Provide the [X, Y] coordinate of the cell's center where the given text is located.  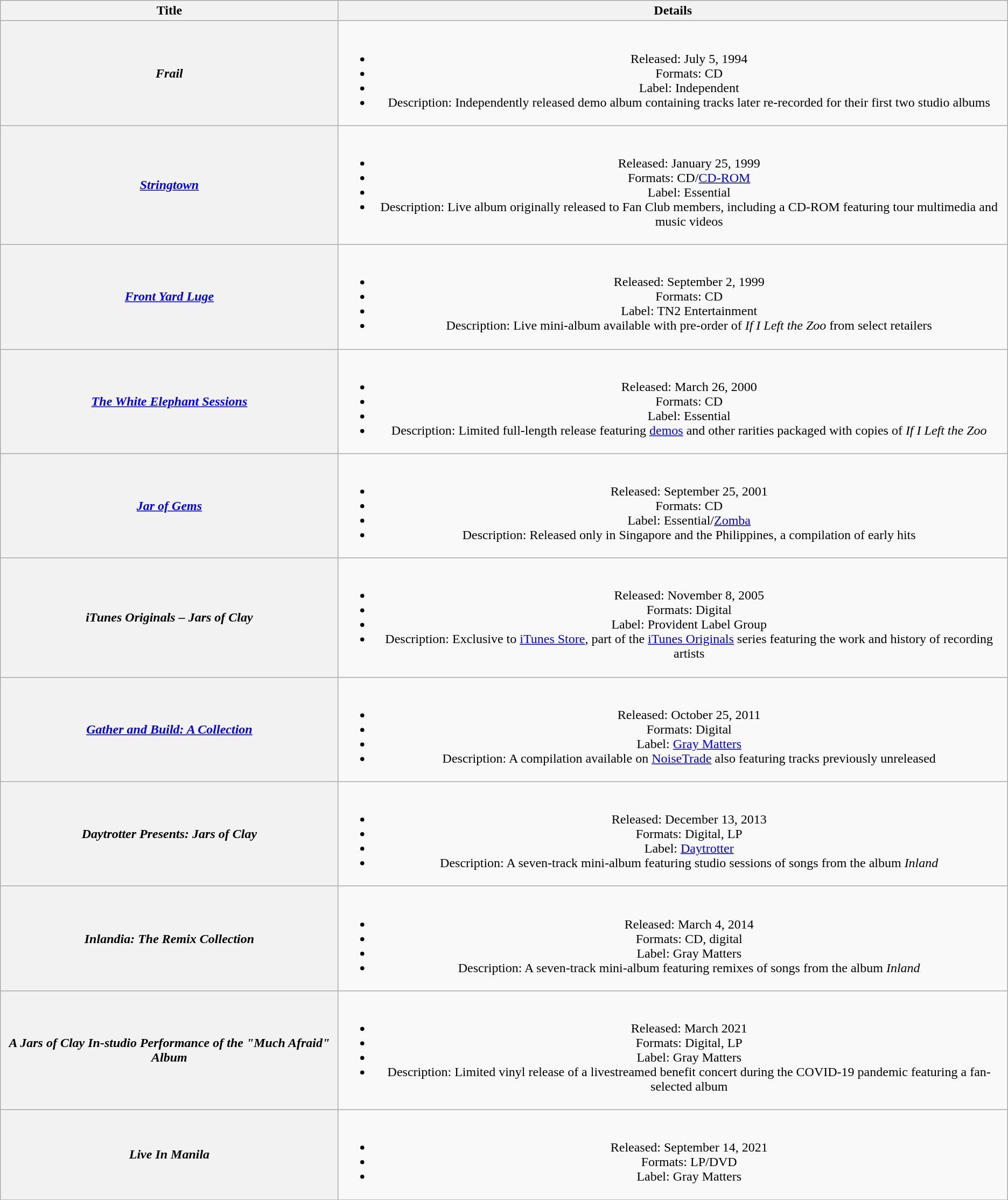
Gather and Build: A Collection [169, 729]
Stringtown [169, 185]
The White Elephant Sessions [169, 401]
Jar of Gems [169, 506]
Released: March 4, 2014Formats: CD, digitalLabel: Gray MattersDescription: A seven-track mini-album featuring remixes of songs from the album Inland [673, 938]
Released: September 14, 2021Formats: LP/DVDLabel: Gray Matters [673, 1155]
Inlandia: The Remix Collection [169, 938]
Front Yard Luge [169, 297]
Daytrotter Presents: Jars of Clay [169, 834]
Title [169, 11]
Details [673, 11]
Released: September 25, 2001Formats: CDLabel: Essential/ZombaDescription: Released only in Singapore and the Philippines, a compilation of early hits [673, 506]
A Jars of Clay In-studio Performance of the "Much Afraid" Album [169, 1050]
Live In Manila [169, 1155]
Frail [169, 73]
iTunes Originals – Jars of Clay [169, 617]
